Capture the cell that displays the provided text and extract its [x, y] central coordinate. 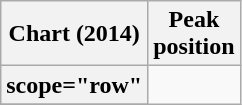
Peakposition [194, 34]
scope="row" [74, 85]
Chart (2014) [74, 34]
